Return the (x, y) coordinate for the center point of the cell that contains the specified text.  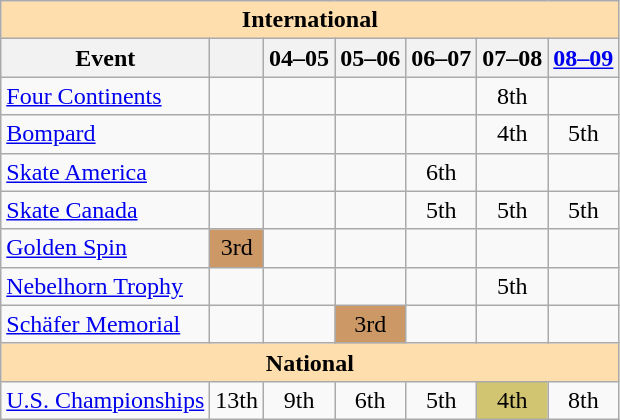
08–09 (584, 58)
05–06 (370, 58)
U.S. Championships (106, 400)
Bompard (106, 134)
International (310, 20)
Skate America (106, 172)
06–07 (442, 58)
Event (106, 58)
Golden Spin (106, 248)
Skate Canada (106, 210)
9th (300, 400)
07–08 (512, 58)
National (310, 362)
13th (237, 400)
Four Continents (106, 96)
04–05 (300, 58)
Schäfer Memorial (106, 324)
Nebelhorn Trophy (106, 286)
